Return [x, y] of the center of cell containing provided text 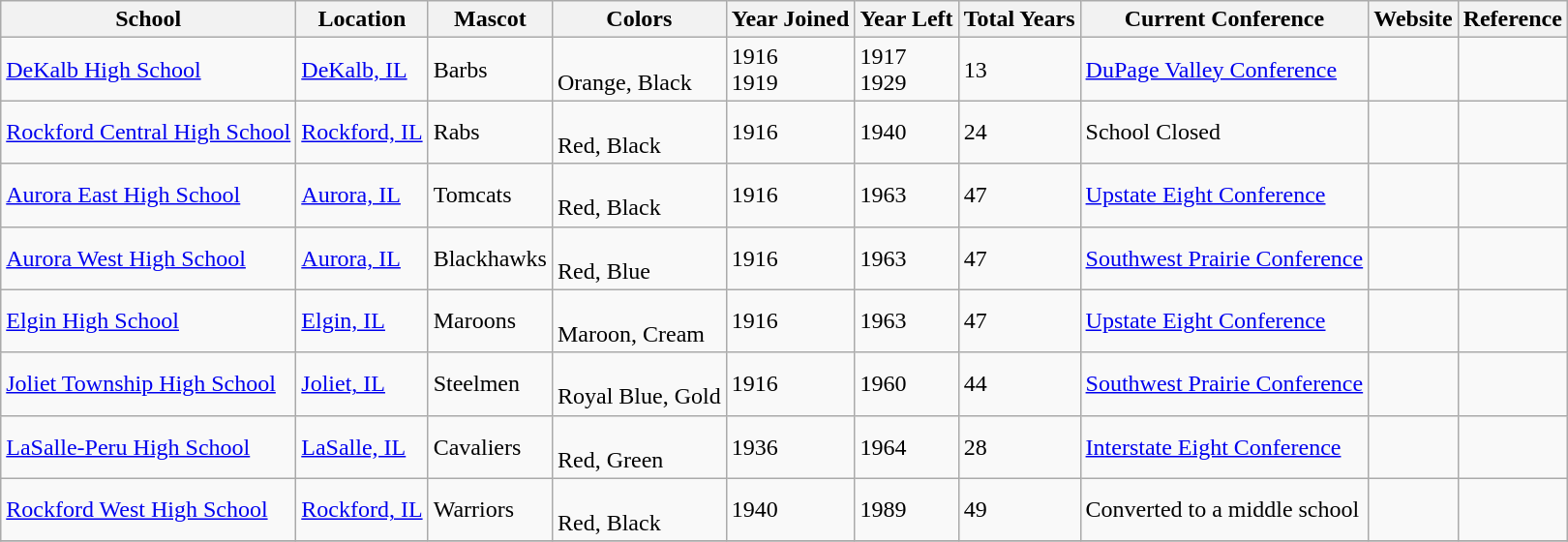
Maroon, Cream [639, 321]
Reference [1512, 19]
Joliet Township High School [149, 383]
Tomcats [490, 196]
School Closed [1224, 132]
Joliet, IL [362, 383]
Rabs [490, 132]
Interstate Eight Conference [1224, 447]
Steelmen [490, 383]
DeKalb, IL [362, 70]
49 [1019, 509]
School [149, 19]
Warriors [490, 509]
Current Conference [1224, 19]
LaSalle, IL [362, 447]
13 [1019, 70]
Location [362, 19]
Colors [639, 19]
1964 [906, 447]
Rockford West High School [149, 509]
Cavaliers [490, 447]
DeKalb High School [149, 70]
Rockford Central High School [149, 132]
24 [1019, 132]
Aurora East High School [149, 196]
Maroons [490, 321]
1960 [906, 383]
Elgin, IL [362, 321]
Blackhawks [490, 257]
DuPage Valley Conference [1224, 70]
44 [1019, 383]
LaSalle-Peru High School [149, 447]
Aurora West High School [149, 257]
Red, Green [639, 447]
Website [1413, 19]
19171929 [906, 70]
Orange, Black [639, 70]
Red, Blue [639, 257]
Elgin High School [149, 321]
Converted to a middle school [1224, 509]
Royal Blue, Gold [639, 383]
Mascot [490, 19]
Barbs [490, 70]
28 [1019, 447]
Year Joined [790, 19]
Total Years [1019, 19]
1936 [790, 447]
Year Left [906, 19]
19161919 [790, 70]
1989 [906, 509]
